For the text-containing cell, return its midpoint in [x, y] coordinate format. 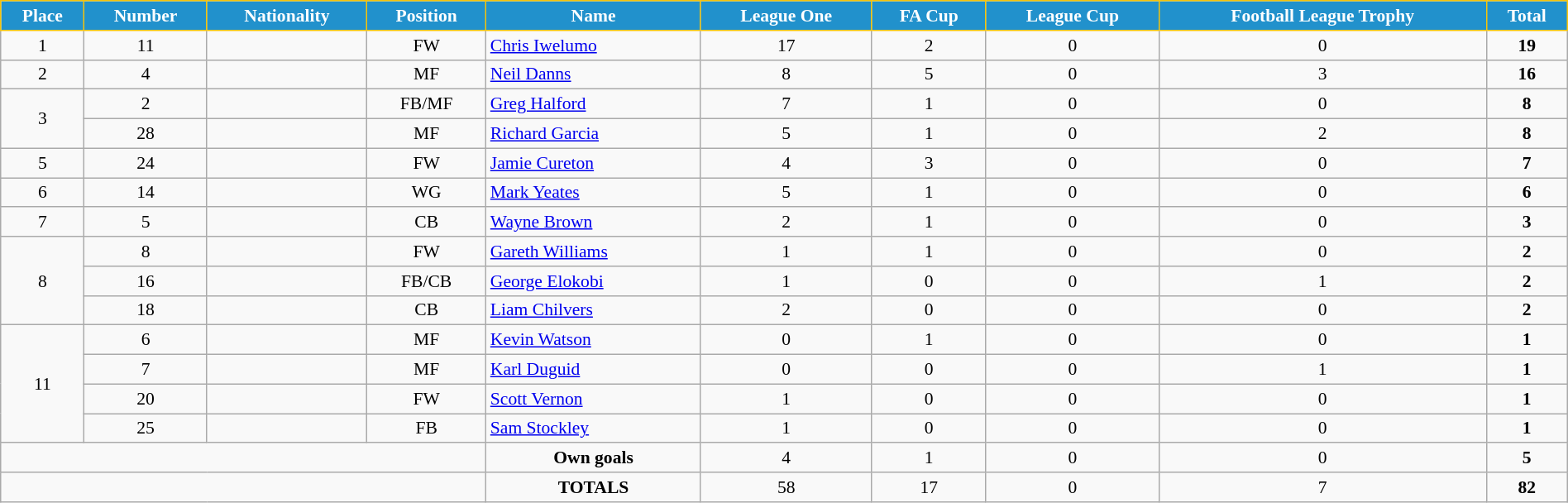
Wayne Brown [594, 223]
League Cup [1072, 16]
Jamie Cureton [594, 163]
Liam Chilvers [594, 310]
25 [146, 429]
FB/CB [427, 281]
18 [146, 310]
Sam Stockley [594, 429]
Place [43, 16]
Own goals [594, 458]
George Elokobi [594, 281]
Scott Vernon [594, 399]
Football League Trophy [1322, 16]
82 [1527, 487]
League One [786, 16]
Richard Garcia [594, 134]
Karl Duguid [594, 370]
FB [427, 429]
Chris Iwelumo [594, 46]
Greg Halford [594, 104]
FA Cup [929, 16]
Kevin Watson [594, 340]
WG [427, 193]
24 [146, 163]
14 [146, 193]
Mark Yeates [594, 193]
19 [1527, 46]
58 [786, 487]
20 [146, 399]
28 [146, 134]
Neil Danns [594, 74]
Position [427, 16]
Total [1527, 16]
Name [594, 16]
Nationality [286, 16]
Gareth Williams [594, 251]
TOTALS [594, 487]
Number [146, 16]
FB/MF [427, 104]
